Provide the (x, y) coordinate of the cell's center where the given text is located.  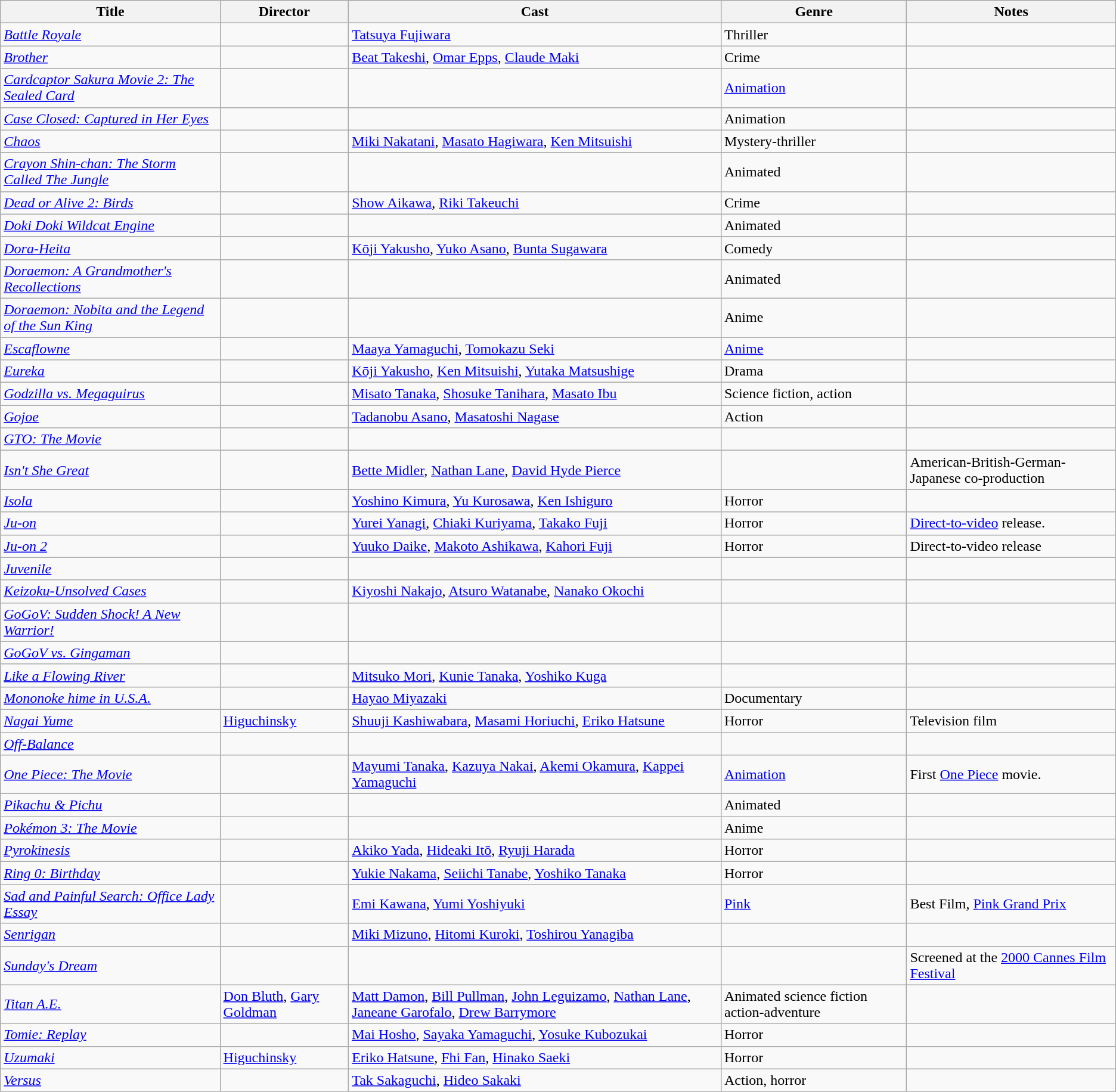
Title (110, 12)
Animated science fiction action-adventure (813, 1004)
Bette Midler, Nathan Lane, David Hyde Pierce (535, 470)
Tak Sakaguchi, Hideo Sakaki (535, 1080)
Maaya Yamaguchi, Tomokazu Seki (535, 349)
Case Closed: Captured in Her Eyes (110, 119)
Ring 0: Birthday (110, 873)
GoGoV: Sudden Shock! A New Warrior! (110, 622)
Cardcaptor Sakura Movie 2: The Sealed Card (110, 88)
Off-Balance (110, 743)
Eureka (110, 371)
Show Aikawa, Riki Takeuchi (535, 203)
Ju-on 2 (110, 546)
Dead or Alive 2: Birds (110, 203)
GoGoV vs. Gingaman (110, 653)
Mai Hosho, Sayaka Yamaguchi, Yosuke Kubozukai (535, 1035)
Shuuji Kashiwabara, Masami Horiuchi, Eriko Hatsune (535, 721)
Doki Doki Wildcat Engine (110, 225)
Chaos (110, 141)
Best Film, Pink Grand Prix (1011, 904)
Miki Nakatani, Masato Hagiwara, Ken Mitsuishi (535, 141)
GTO: The Movie (110, 439)
Tatsuya Fujiwara (535, 35)
Nagai Yume (110, 721)
Escaflowne (110, 349)
Tadanobu Asano, Masatoshi Nagase (535, 417)
American-British-German-Japanese co-production (1011, 470)
Hayao Miyazaki (535, 698)
Yukie Nakama, Seiichi Tanabe, Yoshiko Tanaka (535, 873)
Drama (813, 371)
Beat Takeshi, Omar Epps, Claude Maki (535, 57)
Notes (1011, 12)
Yoshino Kimura, Yu Kurosawa, Ken Ishiguro (535, 501)
Kōji Yakusho, Ken Mitsuishi, Yutaka Matsushige (535, 371)
First One Piece movie. (1011, 775)
Direct-to-video release. (1011, 523)
Mayumi Tanaka, Kazuya Nakai, Akemi Okamura, Kappei Yamaguchi (535, 775)
Yurei Yanagi, Chiaki Kuriyama, Takako Fuji (535, 523)
Ju-on (110, 523)
Titan A.E. (110, 1004)
Brother (110, 57)
Matt Damon, Bill Pullman, John Leguizamo, Nathan Lane, Janeane Garofalo, Drew Barrymore (535, 1004)
Thriller (813, 35)
Senrigan (110, 935)
Miki Mizuno, Hitomi Kuroki, Toshirou Yanagiba (535, 935)
Science fiction, action (813, 394)
Action (813, 417)
Television film (1011, 721)
Don Bluth, Gary Goldman (284, 1004)
Doraemon: A Grandmother's Recollections (110, 279)
Emi Kawana, Yumi Yoshiyuki (535, 904)
Pink (813, 904)
Cast (535, 12)
Godzilla vs. Megaguirus (110, 394)
Kiyoshi Nakajo, Atsuro Watanabe, Nanako Okochi (535, 591)
Keizoku-Unsolved Cases (110, 591)
Dora-Heita (110, 248)
Like a Flowing River (110, 675)
Action, horror (813, 1080)
Mitsuko Mori, Kunie Tanaka, Yoshiko Kuga (535, 675)
Doraemon: Nobita and the Legend of the Sun King (110, 317)
Versus (110, 1080)
Battle Royale (110, 35)
Uzumaki (110, 1057)
Akiko Yada, Hideaki Itō, Ryuji Harada (535, 851)
Juvenile (110, 569)
Sad and Painful Search: Office Lady Essay (110, 904)
Screened at the 2000 Cannes Film Festival (1011, 966)
Misato Tanaka, Shosuke Tanihara, Masato Ibu (535, 394)
Eriko Hatsune, Fhi Fan, Hinako Saeki (535, 1057)
Documentary (813, 698)
Genre (813, 12)
Kōji Yakusho, Yuko Asano, Bunta Sugawara (535, 248)
Director (284, 12)
One Piece: The Movie (110, 775)
Pikachu & Pichu (110, 805)
Mononoke hime in U.S.A. (110, 698)
Sunday's Dream (110, 966)
Pyrokinesis (110, 851)
Crayon Shin-chan: The Storm Called The Jungle (110, 172)
Comedy (813, 248)
Isola (110, 501)
Isn't She Great (110, 470)
Pokémon 3: The Movie (110, 828)
Tomie: Replay (110, 1035)
Yuuko Daike, Makoto Ashikawa, Kahori Fuji (535, 546)
Gojoe (110, 417)
Mystery-thriller (813, 141)
Direct-to-video release (1011, 546)
